Identify which cell holds the provided text, then report its (X, Y) central coordinate. 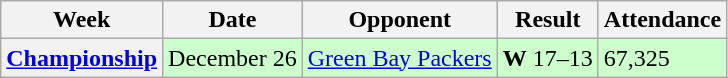
Date (233, 20)
W 17–13 (548, 58)
Opponent (400, 20)
67,325 (662, 58)
Week (82, 20)
Result (548, 20)
Green Bay Packers (400, 58)
Championship (82, 58)
Attendance (662, 20)
December 26 (233, 58)
